Return the (X, Y) coordinate for the center point of the cell that contains the specified text.  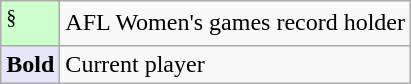
Bold (30, 64)
Current player (236, 64)
AFL Women's games record holder (236, 24)
§ (30, 24)
